Return the [x, y] coordinate for the center point of the cell that contains the specified text.  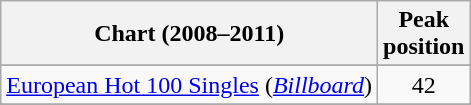
Chart (2008–2011) [190, 34]
42 [424, 85]
European Hot 100 Singles (Billboard) [190, 85]
Peakposition [424, 34]
